Pinpoint the cell where the given text exists, returning its (X, Y) midpoint coordinate. 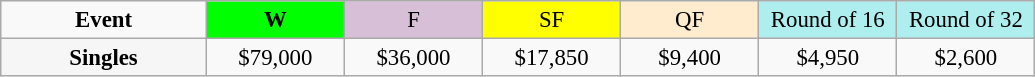
Event (104, 20)
QF (690, 20)
W (275, 20)
Singles (104, 58)
Round of 32 (966, 20)
$17,850 (552, 58)
F (413, 20)
$36,000 (413, 58)
Round of 16 (828, 20)
$4,950 (828, 58)
$2,600 (966, 58)
$79,000 (275, 58)
$9,400 (690, 58)
SF (552, 20)
